Return (X, Y) of the center of cell containing provided text 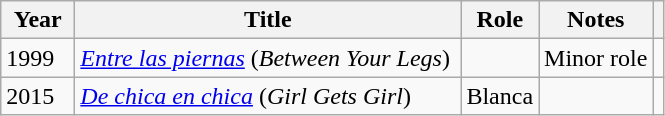
Minor role (596, 58)
Blanca (500, 96)
Entre las piernas (Between Your Legs) (268, 58)
Title (268, 20)
De chica en chica (Girl Gets Girl) (268, 96)
Role (500, 20)
1999 (38, 58)
Notes (596, 20)
2015 (38, 96)
Year (38, 20)
